Return the [x, y] coordinate for the center point of the cell that contains the specified text.  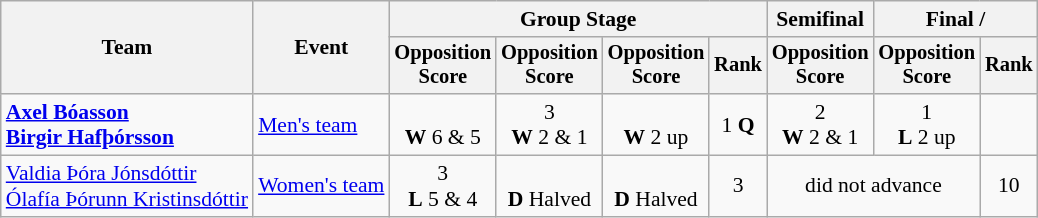
1 L 2 up [926, 124]
Valdia Þóra JónsdóttirÓlafía Þórunn Kristinsdóttir [127, 186]
3L 5 & 4 [442, 186]
Event [321, 48]
W 2 up [656, 124]
Semifinal [820, 19]
10 [1009, 186]
Axel BóassonBirgir Hafþórsson [127, 124]
3W 2 & 1 [550, 124]
2 W 2 & 1 [820, 124]
Team [127, 48]
3 [738, 186]
Group Stage [578, 19]
Final / [955, 19]
did not advance [874, 186]
1 Q [738, 124]
Men's team [321, 124]
W 6 & 5 [442, 124]
Women's team [321, 186]
